Extract the (X, Y) coordinate from the center of the cell holding the provided text.  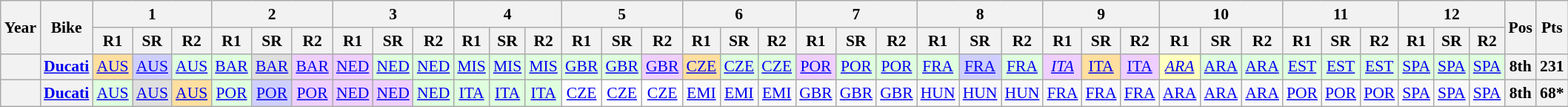
Bike (67, 27)
6 (739, 14)
10 (1221, 14)
12 (1452, 14)
231 (1552, 67)
9 (1101, 14)
2 (272, 14)
8 (981, 14)
1 (152, 14)
68* (1552, 94)
7 (856, 14)
4 (507, 14)
Year (21, 27)
11 (1341, 14)
5 (622, 14)
Pts (1552, 27)
3 (393, 14)
Pos (1521, 27)
